Pinpoint the cell where the given text exists, returning its (x, y) midpoint coordinate. 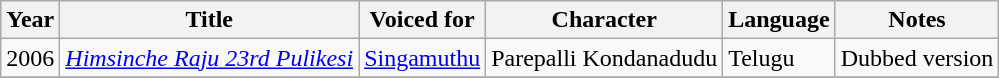
Telugu (779, 58)
2006 (30, 58)
Parepalli Kondanadudu (604, 58)
Language (779, 20)
Year (30, 20)
Singamuthu (422, 58)
Notes (917, 20)
Voiced for (422, 20)
Title (210, 20)
Character (604, 20)
Dubbed version (917, 58)
Himsinche Raju 23rd Pulikesi (210, 58)
